Find where the given text appears and provide that cell's center as (x, y) coordinate. 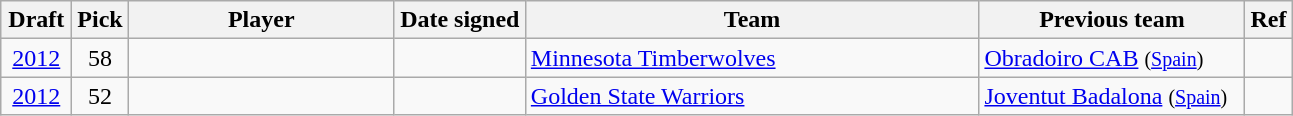
52 (100, 96)
Golden State Warriors (752, 96)
58 (100, 58)
Draft (36, 20)
Player (261, 20)
Ref (1268, 20)
Date signed (460, 20)
Obradoiro CAB (Spain) (1112, 58)
Pick (100, 20)
Previous team (1112, 20)
Joventut Badalona (Spain) (1112, 96)
Minnesota Timberwolves (752, 58)
Team (752, 20)
